Return (x, y) of the center of cell containing provided text 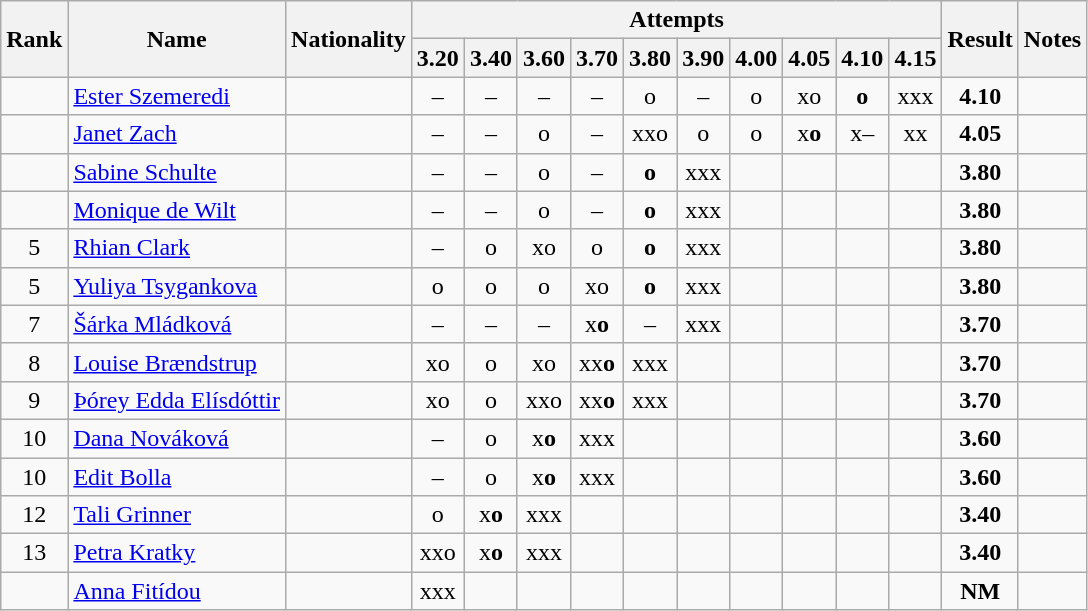
8 (34, 362)
Monique de Wilt (177, 210)
Petra Kratky (177, 553)
Rhian Clark (177, 248)
4.15 (916, 58)
Þórey Edda Elísdóttir (177, 400)
Attempts (676, 20)
xx (916, 134)
Nationality (349, 39)
Anna Fitídou (177, 591)
13 (34, 553)
12 (34, 515)
Šárka Mládková (177, 324)
Louise Brændstrup (177, 362)
Sabine Schulte (177, 172)
Dana Nováková (177, 438)
3.20 (438, 58)
Rank (34, 39)
3.90 (704, 58)
4.00 (756, 58)
Yuliya Tsygankova (177, 286)
Result (980, 39)
Notes (1052, 39)
NM (980, 591)
Edit Bolla (177, 477)
Janet Zach (177, 134)
Tali Grinner (177, 515)
x– (862, 134)
9 (34, 400)
7 (34, 324)
Name (177, 39)
Ester Szemeredi (177, 96)
